Provide the (X, Y) coordinate of the cell's center where the given text is located.  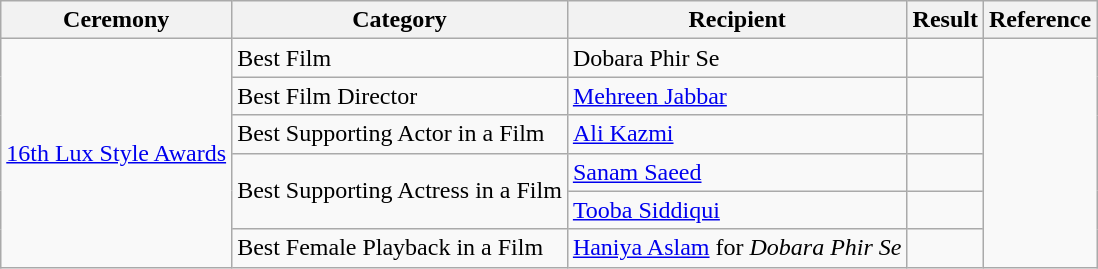
Tooba Siddiqui (737, 210)
Ali Kazmi (737, 134)
Sanam Saeed (737, 172)
Recipient (737, 20)
Ceremony (116, 20)
Mehreen Jabbar (737, 96)
16th Lux Style Awards (116, 153)
Result (945, 20)
Best Supporting Actor in a Film (400, 134)
Best Film Director (400, 96)
Reference (1040, 20)
Best Supporting Actress in a Film (400, 191)
Best Film (400, 58)
Haniya Aslam for Dobara Phir Se (737, 248)
Category (400, 20)
Dobara Phir Se (737, 58)
Best Female Playback in a Film (400, 248)
